Search for the cell housing the specified text and yield its (x, y) center coordinate. 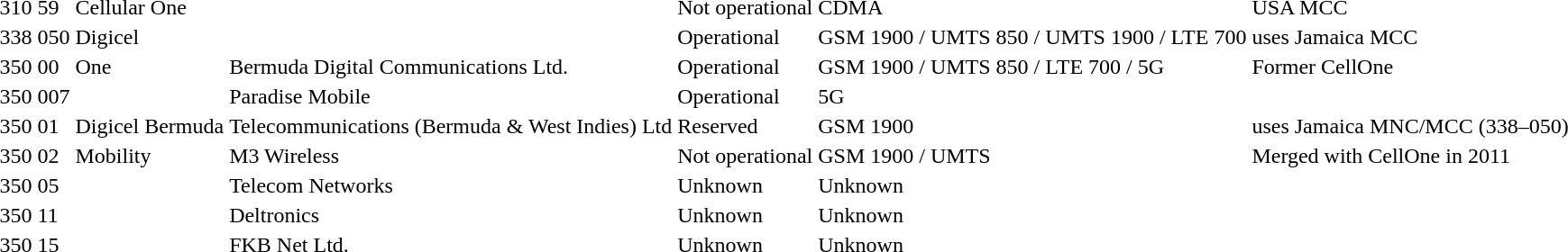
Not operational (745, 156)
Mobility (150, 156)
GSM 1900 (1032, 126)
Digicel Bermuda (150, 126)
Telecommunications (Bermuda & West Indies) Ltd (451, 126)
M3 Wireless (451, 156)
Reserved (745, 126)
Telecom Networks (451, 185)
01 (54, 126)
GSM 1900 / UMTS 850 / LTE 700 / 5G (1032, 67)
Bermuda Digital Communications Ltd. (451, 67)
One (150, 67)
GSM 1900 / UMTS 850 / UMTS 1900 / LTE 700 (1032, 37)
05 (54, 185)
5G (1032, 96)
02 (54, 156)
007 (54, 96)
GSM 1900 / UMTS (1032, 156)
Paradise Mobile (451, 96)
00 (54, 67)
Deltronics (451, 215)
Digicel (150, 37)
11 (54, 215)
050 (54, 37)
